Search for the cell housing the specified text and yield its [X, Y] center coordinate. 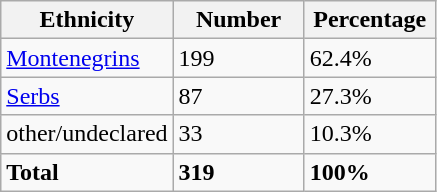
Serbs [87, 96]
62.4% [370, 58]
27.3% [370, 96]
33 [238, 134]
other/undeclared [87, 134]
10.3% [370, 134]
Ethnicity [87, 20]
100% [370, 172]
319 [238, 172]
199 [238, 58]
Number [238, 20]
Total [87, 172]
Percentage [370, 20]
87 [238, 96]
Montenegrins [87, 58]
